Scan for the cell matching the given text and deliver its [x, y] coordinate at center. 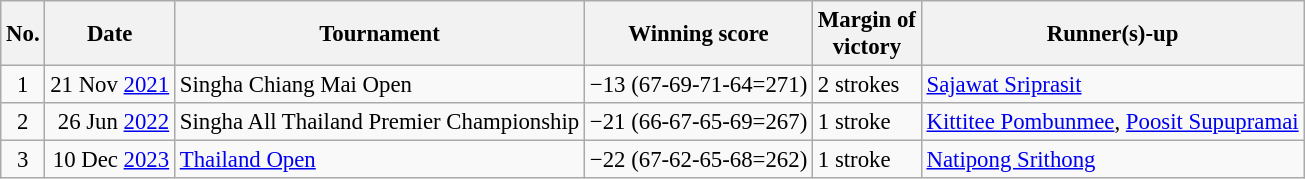
−22 (67-62-65-68=262) [699, 160]
21 Nov 2021 [110, 85]
Natipong Srithong [1112, 160]
Thailand Open [379, 160]
Singha All Thailand Premier Championship [379, 122]
No. [23, 34]
Singha Chiang Mai Open [379, 85]
−13 (67-69-71-64=271) [699, 85]
Kittitee Pombunmee, Poosit Supupramai [1112, 122]
1 [23, 85]
2 [23, 122]
Date [110, 34]
−21 (66-67-65-69=267) [699, 122]
10 Dec 2023 [110, 160]
Winning score [699, 34]
Margin ofvictory [868, 34]
2 strokes [868, 85]
26 Jun 2022 [110, 122]
Runner(s)-up [1112, 34]
Sajawat Sriprasit [1112, 85]
3 [23, 160]
Tournament [379, 34]
